Search for the cell housing the specified text and yield its (x, y) center coordinate. 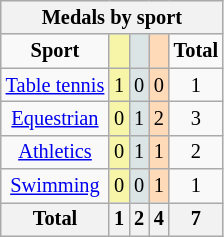
Medals by sport (112, 17)
Equestrian (55, 118)
Sport (55, 51)
4 (159, 219)
7 (196, 219)
Table tennis (55, 85)
3 (196, 118)
Swimming (55, 186)
Athletics (55, 152)
